Locate the cell with the specified text and output its [x, y] center coordinate. 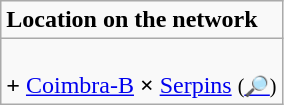
+ Coimbra-B × Serpins (🔎) [142, 72]
Location on the network [142, 20]
